Find where the given text appears and provide that cell's center as [X, Y] coordinate. 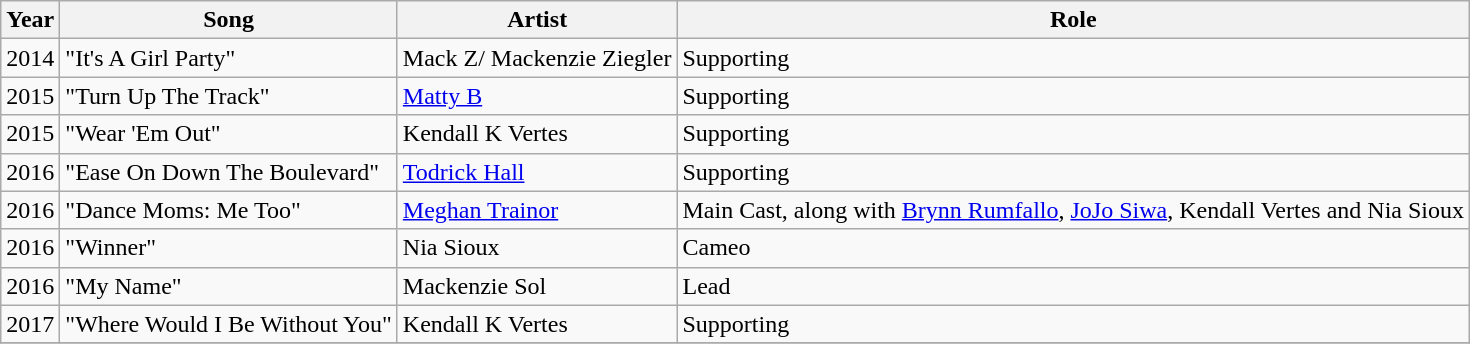
"Ease On Down The Boulevard" [229, 172]
Cameo [1074, 248]
"Wear 'Em Out" [229, 134]
Year [30, 20]
Mack Z/ Mackenzie Ziegler [537, 58]
Mackenzie Sol [537, 286]
2017 [30, 324]
"It's A Girl Party" [229, 58]
Lead [1074, 286]
Artist [537, 20]
2014 [30, 58]
Meghan Trainor [537, 210]
"Where Would I Be Without You" [229, 324]
Todrick Hall [537, 172]
"Dance Moms: Me Too" [229, 210]
"Winner" [229, 248]
Song [229, 20]
Nia Sioux [537, 248]
"Turn Up The Track" [229, 96]
Matty B [537, 96]
Role [1074, 20]
Main Cast, along with Brynn Rumfallo, JoJo Siwa, Kendall Vertes and Nia Sioux [1074, 210]
"My Name" [229, 286]
